Pinpoint the cell where the given text exists, returning its (X, Y) midpoint coordinate. 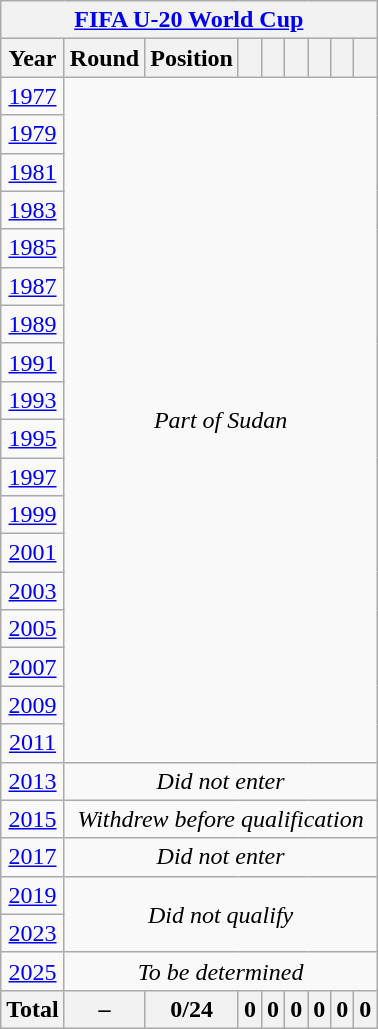
Year (33, 58)
2019 (33, 895)
1977 (33, 96)
1985 (33, 248)
1993 (33, 400)
1979 (33, 134)
2013 (33, 781)
2015 (33, 819)
2001 (33, 553)
2007 (33, 667)
1997 (33, 477)
1989 (33, 324)
1995 (33, 438)
Round (104, 58)
2025 (33, 971)
1999 (33, 515)
1991 (33, 362)
0/24 (192, 1009)
Part of Sudan (220, 420)
2011 (33, 743)
FIFA U-20 World Cup (189, 20)
2017 (33, 857)
Total (33, 1009)
1987 (33, 286)
Position (192, 58)
1981 (33, 172)
1983 (33, 210)
– (104, 1009)
Withdrew before qualification (220, 819)
2003 (33, 591)
Did not qualify (220, 914)
2009 (33, 705)
2023 (33, 933)
2005 (33, 629)
To be determined (220, 971)
